Identify which cell holds the provided text, then report its [x, y] central coordinate. 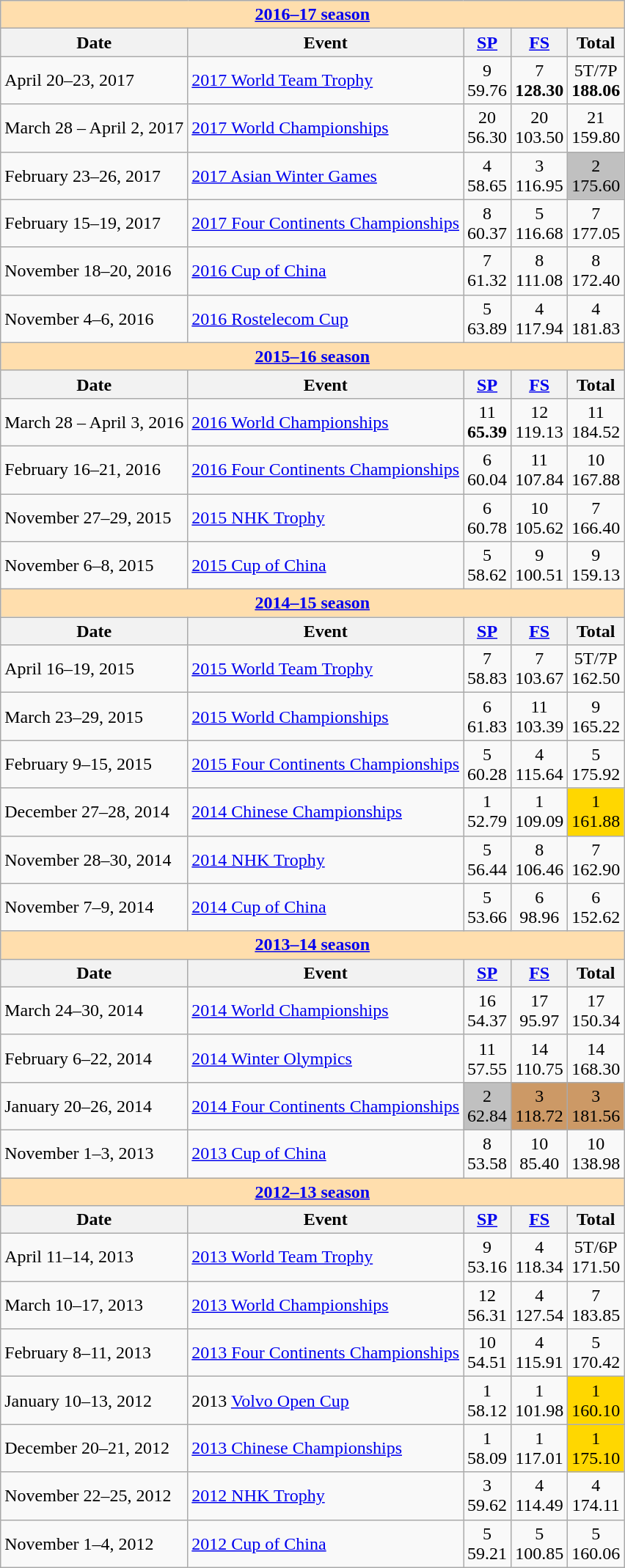
2016 Four Continents Championships [326, 469]
1 101.98 [540, 1400]
2017 World Team Trophy [326, 81]
January 10–13, 2012 [94, 1400]
11 103.39 [540, 717]
1 161.88 [596, 812]
February 9–15, 2015 [94, 764]
February 15–19, 2017 [94, 223]
3 118.72 [540, 1105]
3 181.56 [596, 1105]
6 60.78 [487, 518]
8 60.37 [487, 223]
2017 World Championships [326, 128]
2014 Winter Olympics [326, 1059]
6 152.62 [596, 908]
5 160.06 [596, 1544]
21 159.80 [596, 128]
8 53.58 [487, 1154]
5 58.62 [487, 566]
2 62.84 [487, 1105]
November 6–8, 2015 [94, 566]
2015–16 season [312, 356]
April 11–14, 2013 [94, 1258]
2014 NHK Trophy [326, 859]
March 10–17, 2013 [94, 1305]
7 183.85 [596, 1305]
5T/7P 162.50 [596, 669]
11 184.52 [596, 422]
8 106.46 [540, 859]
5T/7P 188.06 [596, 81]
2014 Four Continents Championships [326, 1105]
November 18–20, 2016 [94, 271]
2013 Volvo Open Cup [326, 1400]
9 100.51 [540, 566]
2013 Cup of China [326, 1154]
4 118.34 [540, 1258]
7 166.40 [596, 518]
2012–13 season [312, 1191]
11 65.39 [487, 422]
2013 Chinese Championships [326, 1449]
1 58.12 [487, 1400]
2012 NHK Trophy [326, 1495]
14 168.30 [596, 1059]
17 150.34 [596, 1010]
3 116.95 [540, 176]
7 128.30 [540, 81]
4 115.64 [540, 764]
5T/6P 171.50 [596, 1258]
2017 Four Continents Championships [326, 223]
9 59.76 [487, 81]
March 28 – April 3, 2016 [94, 422]
5 56.44 [487, 859]
4 174.11 [596, 1495]
2014 World Championships [326, 1010]
February 8–11, 2013 [94, 1353]
2017 Asian Winter Games [326, 176]
January 20–26, 2014 [94, 1105]
4 114.49 [540, 1495]
11 57.55 [487, 1059]
November 22–25, 2012 [94, 1495]
November 4–6, 2016 [94, 318]
12 56.31 [487, 1305]
5 170.42 [596, 1353]
4 58.65 [487, 176]
5 53.66 [487, 908]
5 100.85 [540, 1544]
20 103.50 [540, 128]
9 159.13 [596, 566]
2013 World Team Trophy [326, 1258]
November 27–29, 2015 [94, 518]
2013 Four Continents Championships [326, 1353]
5 60.28 [487, 764]
2014–15 season [312, 603]
7 103.67 [540, 669]
14 110.75 [540, 1059]
10 54.51 [487, 1353]
10 85.40 [540, 1154]
6 61.83 [487, 717]
2015 NHK Trophy [326, 518]
November 1–3, 2013 [94, 1154]
2015 World Championships [326, 717]
November 1–4, 2012 [94, 1544]
20 56.30 [487, 128]
16 54.37 [487, 1010]
March 23–29, 2015 [94, 717]
3 59.62 [487, 1495]
December 27–28, 2014 [94, 812]
1 52.79 [487, 812]
10 105.62 [540, 518]
February 23–26, 2017 [94, 176]
17 95.97 [540, 1010]
8 172.40 [596, 271]
November 7–9, 2014 [94, 908]
2013 World Championships [326, 1305]
1 58.09 [487, 1449]
5 63.89 [487, 318]
2015 World Team Trophy [326, 669]
7 162.90 [596, 859]
2015 Four Continents Championships [326, 764]
2016 Cup of China [326, 271]
1 160.10 [596, 1400]
2012 Cup of China [326, 1544]
6 60.04 [487, 469]
2014 Cup of China [326, 908]
6 98.96 [540, 908]
2016–17 season [312, 15]
March 24–30, 2014 [94, 1010]
April 20–23, 2017 [94, 81]
7 58.83 [487, 669]
4 115.91 [540, 1353]
1 117.01 [540, 1449]
9 53.16 [487, 1258]
11 107.84 [540, 469]
2016 World Championships [326, 422]
8 111.08 [540, 271]
February 16–21, 2016 [94, 469]
2014 Chinese Championships [326, 812]
1 109.09 [540, 812]
7 61.32 [487, 271]
4 117.94 [540, 318]
December 20–21, 2012 [94, 1449]
10 138.98 [596, 1154]
2 175.60 [596, 176]
November 28–30, 2014 [94, 859]
February 6–22, 2014 [94, 1059]
2015 Cup of China [326, 566]
4 181.83 [596, 318]
9 165.22 [596, 717]
5 59.21 [487, 1544]
12 119.13 [540, 422]
2013–14 season [312, 945]
1 175.10 [596, 1449]
4 127.54 [540, 1305]
2016 Rostelecom Cup [326, 318]
10 167.88 [596, 469]
7 177.05 [596, 223]
5 175.92 [596, 764]
April 16–19, 2015 [94, 669]
March 28 – April 2, 2017 [94, 128]
5 116.68 [540, 223]
